Scan for the cell matching the given text and deliver its [x, y] coordinate at center. 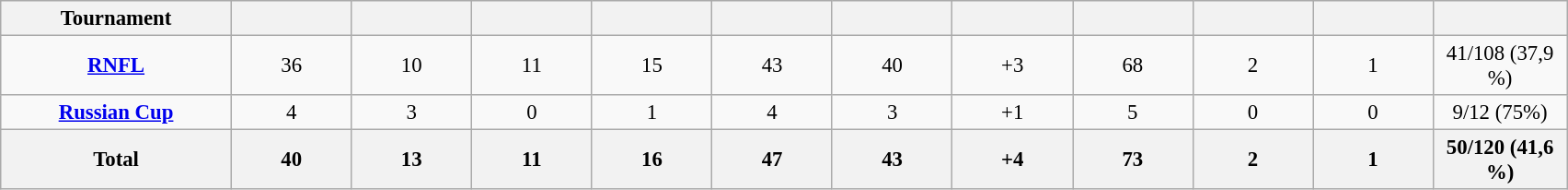
16 [651, 160]
15 [651, 66]
10 [412, 66]
47 [773, 160]
+1 [1012, 113]
Tournament [116, 18]
Russian Cup [116, 113]
13 [412, 160]
68 [1134, 66]
Total [116, 160]
+4 [1012, 160]
36 [291, 66]
RNFL [116, 66]
73 [1134, 160]
41/108 (37,9 %) [1500, 66]
5 [1134, 113]
9/12 (75%) [1500, 113]
+3 [1012, 66]
50/120 (41,6 %) [1500, 160]
